Locate the cell with the specified text and output its (x, y) center coordinate. 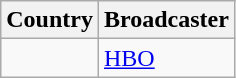
Broadcaster (166, 20)
Country (50, 20)
HBO (166, 58)
